Locate the cell with the specified text and output its (x, y) center coordinate. 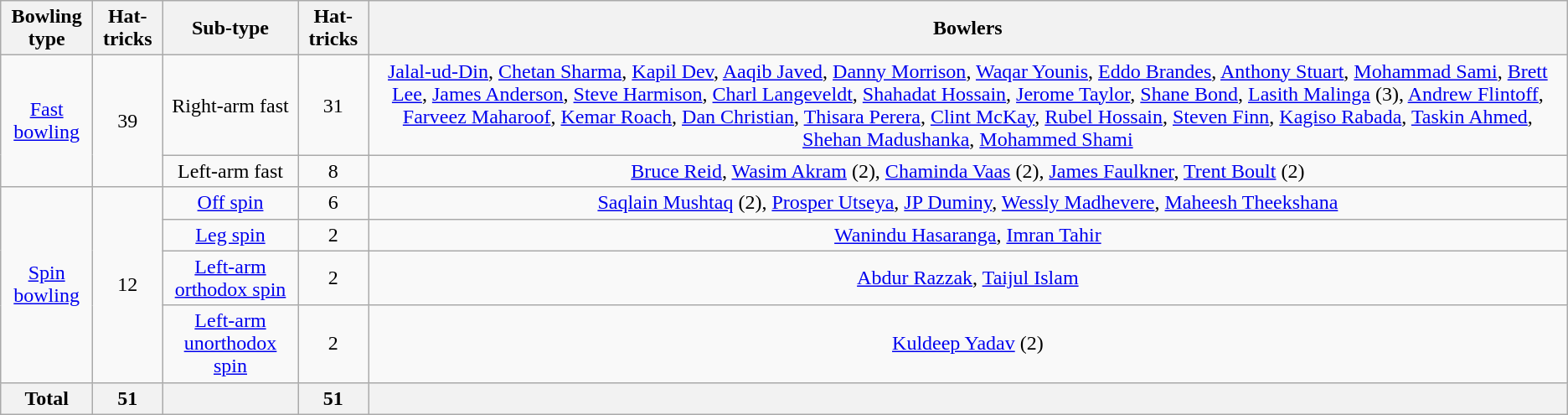
Left-arm unorthodox spin (230, 344)
8 (333, 171)
Off spin (230, 203)
Total (47, 398)
Fast bowling (47, 121)
Left-arm fast (230, 171)
Abdur Razzak, Taijul Islam (968, 278)
6 (333, 203)
Left-arm orthodox spin (230, 278)
Kuldeep Yadav (2) (968, 344)
39 (127, 121)
Right-arm fast (230, 106)
12 (127, 285)
Bruce Reid, Wasim Akram (2), Chaminda Vaas (2), James Faulkner, Trent Boult (2) (968, 171)
Leg spin (230, 235)
Bowling type (47, 29)
Spin bowling (47, 285)
31 (333, 106)
Sub-type (230, 29)
Bowlers (968, 29)
Wanindu Hasaranga, Imran Tahir (968, 235)
Saqlain Mushtaq (2), Prosper Utseya, JP Duminy, Wessly Madhevere, Maheesh Theekshana (968, 203)
